Return the [x, y] coordinate for the center point of the cell that contains the specified text.  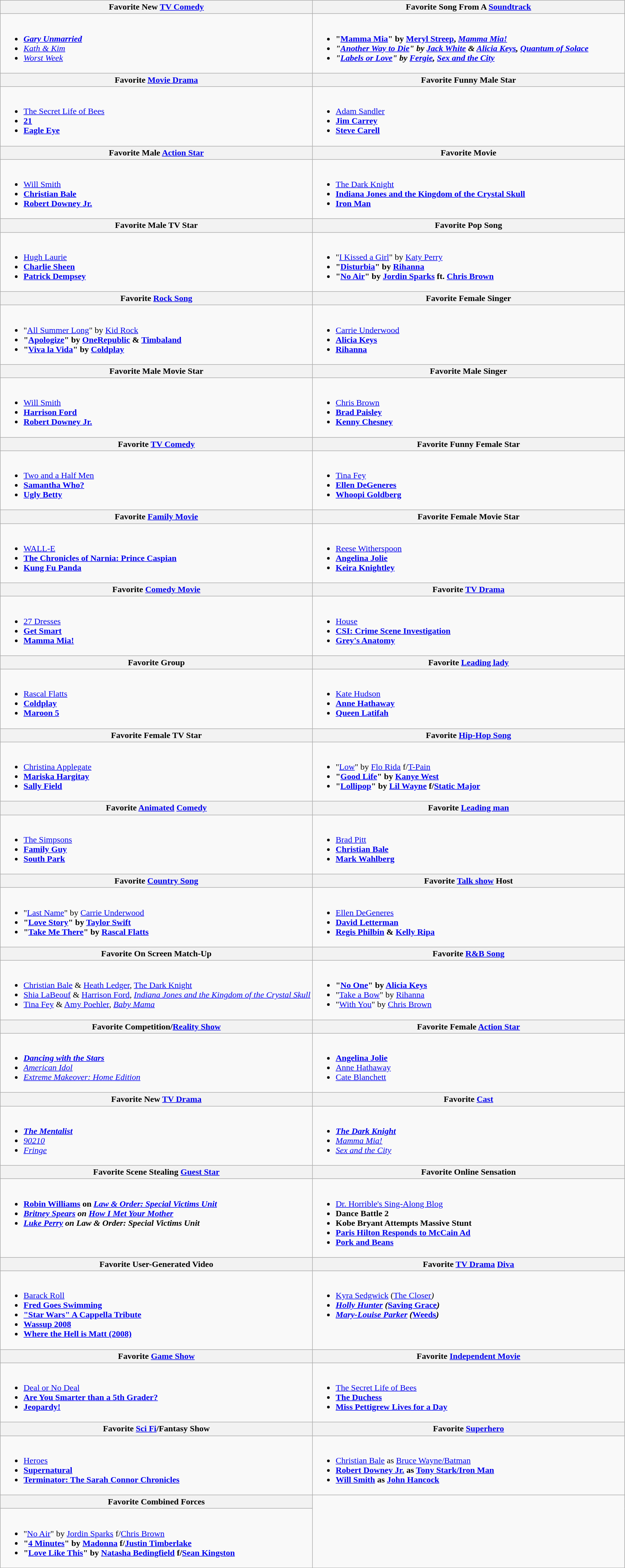
Favorite Family Movie [156, 517]
Favorite Movie [469, 153]
Favorite Sci Fi/Fantasy Show [156, 1429]
Favorite Country Song [156, 881]
Favorite Competition/Reality Show [156, 1026]
Tina FeyEllen DeGeneresWhoopi Goldberg [469, 481]
Kyra Sedgwick (The Closer)Holly Hunter (Saving Grace)Mary-Louise Parker (Weeds) [469, 1310]
"No One" by Alicia Keys"Take a Bow" by Rihanna"With You" by Chris Brown [469, 990]
Favorite Male TV Star [156, 225]
Dr. Horrible's Sing-Along BlogDance Battle 2Kobe Bryant Attempts Massive StuntParis Hilton Responds to McCain AdPork and Beans [469, 1218]
Rascal FlattsColdplayMaroon 5 [156, 699]
Barack RollFred Goes Swimming"Star Wars" A Cappella TributeWassup 2008Where the Hell is Matt (2008) [156, 1310]
Favorite Female Action Star [469, 1026]
Robin Williams on Law & Order: Special Victims UnitBritney Spears on How I Met Your MotherLuke Perry on Law & Order: Special Victims Unit [156, 1218]
Favorite Song From A Soundtrack [469, 7]
Two and a Half MenSamantha Who?Ugly Betty [156, 481]
Brad PittChristian BaleMark Wahlberg [469, 844]
Favorite Leading lady [469, 662]
"No Air" by Jordin Sparks f/Chris Brown"4 Minutes" by Madonna f/Justin Timberlake"Love Like This" by Natasha Bedingfield f/Sean Kingston [156, 1538]
Christian Bale as Bruce Wayne/BatmanRobert Downey Jr. as Tony Stark/Iron ManWill Smith as John Hancock [469, 1465]
Favorite Animated Comedy [156, 808]
Hugh LaurieCharlie SheenPatrick Dempsey [156, 262]
Favorite TV Comedy [156, 444]
Favorite Female Movie Star [469, 517]
Favorite On Screen Match-Up [156, 954]
Favorite Online Sensation [469, 1172]
Favorite Male Movie Star [156, 371]
Favorite Funny Female Star [469, 444]
Will SmithChristian BaleRobert Downey Jr. [156, 189]
Dancing with the StarsAmerican IdolExtreme Makeover: Home Edition [156, 1063]
Angelina JolieAnne HathawayCate Blanchett [469, 1063]
Adam SandlerJim CarreySteve Carell [469, 116]
HeroesSupernaturalTerminator: The Sarah Connor Chronicles [156, 1465]
27 DressesGet SmartMamma Mia! [156, 626]
Favorite Game Show [156, 1356]
The Secret Life of Bees21Eagle Eye [156, 116]
Favorite Rock Song [156, 298]
Favorite Cast [469, 1099]
"All Summer Long" by Kid Rock"Apologize" by OneRepublic & Timbaland"Viva la Vida" by Coldplay [156, 334]
Favorite TV Drama Diva [469, 1264]
Favorite Combined Forces [156, 1502]
Favorite R&B Song [469, 954]
Favorite Pop Song [469, 225]
The Dark KnightMamma Mia!Sex and the City [469, 1136]
Favorite Superhero [469, 1429]
Favorite Female TV Star [156, 735]
Favorite User-Generated Video [156, 1264]
Favorite TV Drama [469, 590]
The Dark KnightIndiana Jones and the Kingdom of the Crystal SkullIron Man [469, 189]
The SimpsonsFamily GuySouth Park [156, 844]
Favorite Male Singer [469, 371]
Chris BrownBrad PaisleyKenny Chesney [469, 408]
"Last Name" by Carrie Underwood"Love Story" by Taylor Swift"Take Me There" by Rascal Flatts [156, 917]
Favorite Movie Drama [156, 80]
Favorite Hip-Hop Song [469, 735]
The Mentalist90210Fringe [156, 1136]
Christina ApplegateMariska HargitaySally Field [156, 772]
Favorite Male Action Star [156, 153]
Carrie UnderwoodAlicia KeysRihanna [469, 334]
Favorite Scene Stealing Guest Star [156, 1172]
The Secret Life of BeesThe DuchessMiss Pettigrew Lives for a Day [469, 1392]
Will SmithHarrison FordRobert Downey Jr. [156, 408]
Favorite New TV Drama [156, 1099]
Favorite Independent Movie [469, 1356]
Favorite Comedy Movie [156, 590]
Kate HudsonAnne HathawayQueen Latifah [469, 699]
Favorite Talk show Host [469, 881]
HouseCSI: Crime Scene InvestigationGrey's Anatomy [469, 626]
Gary UnmarriedKath & KimWorst Week [156, 43]
WALL-EThe Chronicles of Narnia: Prince CaspianKung Fu Panda [156, 553]
Reese WitherspoonAngelina JolieKeira Knightley [469, 553]
"Low" by Flo Rida f/T-Pain"Good Life" by Kanye West"Lollipop" by Lil Wayne f/Static Major [469, 772]
Favorite New TV Comedy [156, 7]
"I Kissed a Girl" by Katy Perry"Disturbia" by Rihanna"No Air" by Jordin Sparks ft. Chris Brown [469, 262]
Favorite Group [156, 662]
Ellen DeGeneresDavid LettermanRegis Philbin & Kelly Ripa [469, 917]
Deal or No DealAre You Smarter than a 5th Grader?Jeopardy! [156, 1392]
Favorite Female Singer [469, 298]
Favorite Leading man [469, 808]
Favorite Funny Male Star [469, 80]
